Detect which cell encompasses the target text, then output its (X, Y) center coordinate. 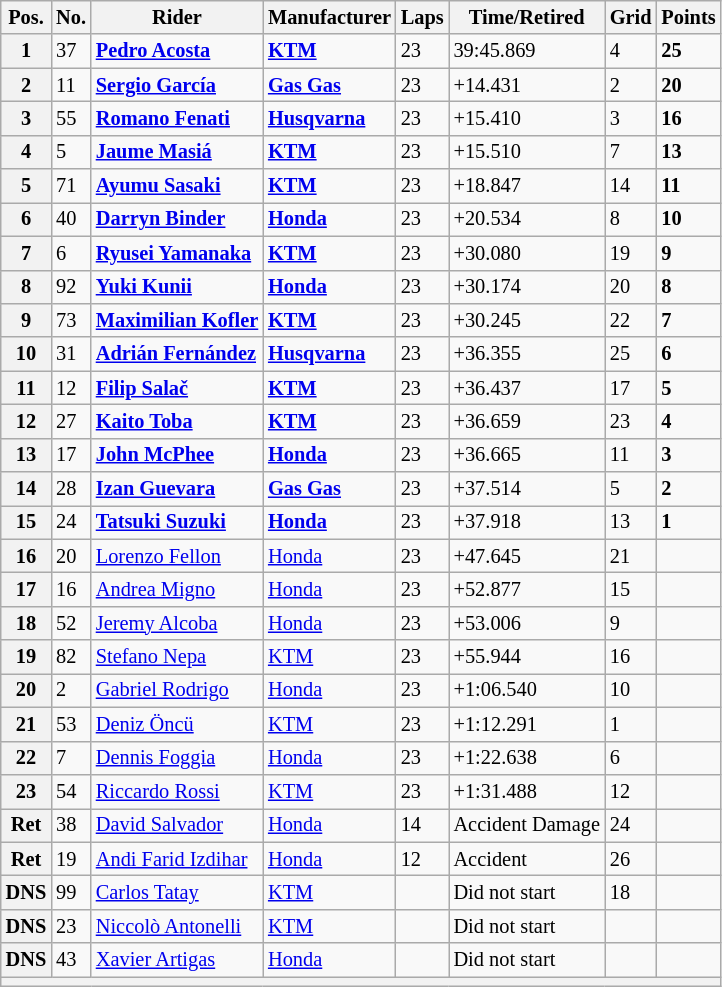
Pedro Acosta (177, 51)
Jeremy Alcoba (177, 623)
John McPhee (177, 455)
+36.659 (527, 421)
55 (71, 118)
Filip Salač (177, 388)
+37.918 (527, 522)
43 (71, 960)
+15.510 (527, 152)
+30.174 (527, 287)
26 (631, 859)
Ryusei Yamanaka (177, 253)
Dennis Foggia (177, 758)
+18.847 (527, 186)
Carlos Tatay (177, 892)
Andi Farid Izdihar (177, 859)
53 (71, 724)
+20.534 (527, 219)
Darryn Binder (177, 219)
+37.514 (527, 489)
37 (71, 51)
Riccardo Rossi (177, 791)
+36.437 (527, 388)
82 (71, 657)
27 (71, 421)
Ayumu Sasaki (177, 186)
Manufacturer (330, 17)
+30.245 (527, 320)
Adrián Fernández (177, 354)
38 (71, 825)
Deniz Öncü (177, 724)
Pos. (26, 17)
Niccolò Antonelli (177, 926)
Laps (422, 17)
Andrea Migno (177, 589)
92 (71, 287)
Accident Damage (527, 825)
31 (71, 354)
+52.877 (527, 589)
Time/Retired (527, 17)
52 (71, 623)
71 (71, 186)
39:45.869 (527, 51)
Sergio García (177, 85)
28 (71, 489)
Accident (527, 859)
Lorenzo Fellon (177, 556)
54 (71, 791)
+36.665 (527, 455)
Xavier Artigas (177, 960)
+1:06.540 (527, 690)
Romano Fenati (177, 118)
No. (71, 17)
+55.944 (527, 657)
David Salvador (177, 825)
+1:22.638 (527, 758)
Izan Guevara (177, 489)
99 (71, 892)
+14.431 (527, 85)
Tatsuki Suzuki (177, 522)
Rider (177, 17)
73 (71, 320)
+1:12.291 (527, 724)
+1:31.488 (527, 791)
+30.080 (527, 253)
Kaito Toba (177, 421)
Maximilian Kofler (177, 320)
+15.410 (527, 118)
+36.355 (527, 354)
Grid (631, 17)
+47.645 (527, 556)
Stefano Nepa (177, 657)
40 (71, 219)
+53.006 (527, 623)
Points (688, 17)
Yuki Kunii (177, 287)
Gabriel Rodrigo (177, 690)
Jaume Masiá (177, 152)
